Locate the cell with the specified text and output its [X, Y] center coordinate. 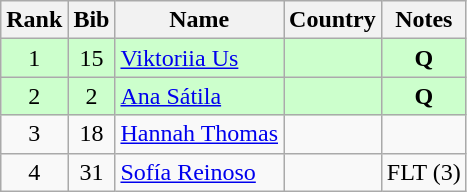
Rank [34, 20]
Sofía Reinoso [200, 172]
Bib [92, 20]
31 [92, 172]
Name [200, 20]
18 [92, 134]
3 [34, 134]
Hannah Thomas [200, 134]
Country [333, 20]
1 [34, 58]
4 [34, 172]
Ana Sátila [200, 96]
Viktoriia Us [200, 58]
Notes [424, 20]
15 [92, 58]
FLT (3) [424, 172]
